Find where the given text appears and provide that cell's center as (x, y) coordinate. 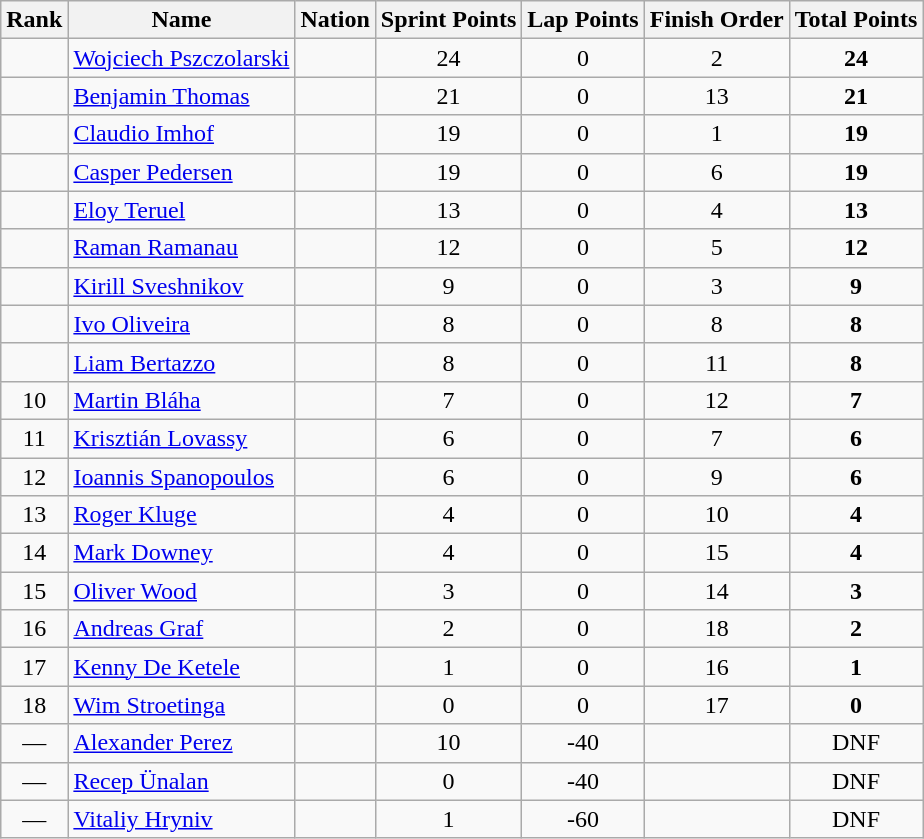
Wim Stroetinga (182, 705)
Ioannis Spanopoulos (182, 477)
Kenny De Ketele (182, 667)
Total Points (856, 20)
Claudio Imhof (182, 134)
Ivo Oliveira (182, 324)
Liam Bertazzo (182, 362)
Casper Pedersen (182, 172)
Vitaliy Hryniv (182, 819)
Wojciech Pszczolarski (182, 58)
Oliver Wood (182, 591)
Alexander Perez (182, 743)
Raman Ramanau (182, 248)
Sprint Points (448, 20)
Kirill Sveshnikov (182, 286)
Finish Order (716, 20)
Recep Ünalan (182, 781)
Eloy Teruel (182, 210)
5 (716, 248)
Nation (335, 20)
Mark Downey (182, 553)
Krisztián Lovassy (182, 438)
Roger Kluge (182, 515)
Name (182, 20)
Rank (34, 20)
Martin Bláha (182, 400)
-60 (583, 819)
Lap Points (583, 20)
Benjamin Thomas (182, 96)
Andreas Graf (182, 629)
